Locate the cell with the specified text and output its [x, y] center coordinate. 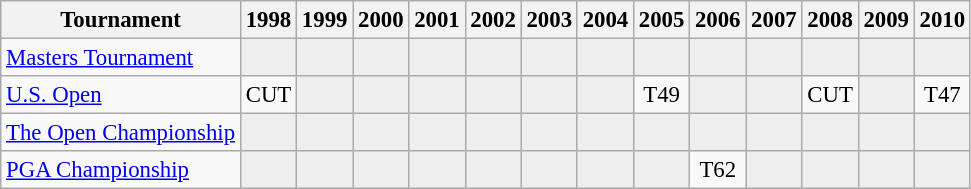
2008 [830, 20]
2004 [605, 20]
T62 [718, 170]
U.S. Open [121, 95]
T47 [942, 95]
Masters Tournament [121, 58]
1998 [268, 20]
2005 [661, 20]
The Open Championship [121, 133]
PGA Championship [121, 170]
2009 [886, 20]
2006 [718, 20]
T49 [661, 95]
2010 [942, 20]
2000 [381, 20]
Tournament [121, 20]
2007 [774, 20]
1999 [325, 20]
2001 [437, 20]
2002 [493, 20]
2003 [549, 20]
